From the cell containing the given text, extract its center point as [X, Y] coordinate. 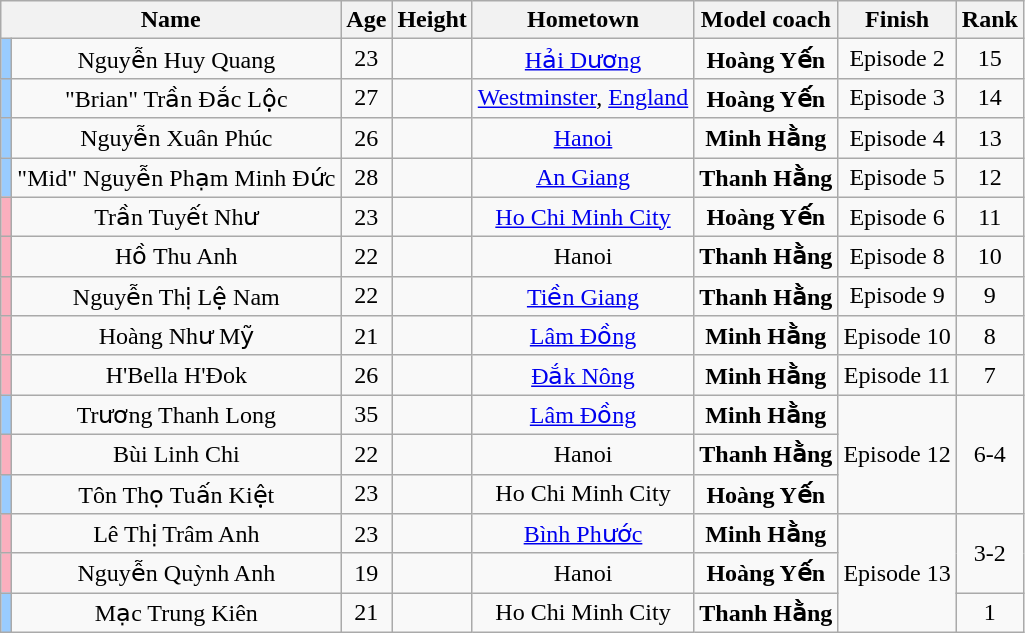
Finish [897, 20]
Trương Thanh Long [176, 415]
"Brian" Trần Đắc Lộc [176, 98]
Nguyễn Thị Lệ Nam [176, 296]
10 [990, 257]
19 [366, 573]
Episode 10 [897, 336]
Episode 6 [897, 217]
Lê Thị Trâm Anh [176, 534]
Hometown [582, 20]
Nguyễn Quỳnh Anh [176, 573]
Mạc Trung Kiên [176, 613]
Westminster, England [582, 98]
Episode 3 [897, 98]
Bùi Linh Chi [176, 454]
"Mid" Nguyễn Phạm Minh Đức [176, 178]
13 [990, 138]
35 [366, 415]
Hoàng Như Mỹ [176, 336]
An Giang [582, 178]
Trần Tuyết Như [176, 217]
Episode 8 [897, 257]
Hải Dương [582, 59]
Name [171, 20]
Bình Phước [582, 534]
Tiền Giang [582, 296]
H'Bella H'Đok [176, 375]
27 [366, 98]
Episode 13 [897, 574]
Rank [990, 20]
Nguyễn Huy Quang [176, 59]
1 [990, 613]
7 [990, 375]
Tôn Thọ Tuấn Kiệt [176, 494]
28 [366, 178]
11 [990, 217]
Episode 2 [897, 59]
3-2 [990, 554]
9 [990, 296]
14 [990, 98]
Age [366, 20]
Đắk Nông [582, 375]
6-4 [990, 454]
Hồ Thu Anh [176, 257]
15 [990, 59]
8 [990, 336]
Episode 11 [897, 375]
Episode 9 [897, 296]
12 [990, 178]
Nguyễn Xuân Phúc [176, 138]
Model coach [766, 20]
Height [432, 20]
Episode 5 [897, 178]
Episode 4 [897, 138]
Episode 12 [897, 454]
